For the text-containing cell, return its midpoint in [X, Y] coordinate format. 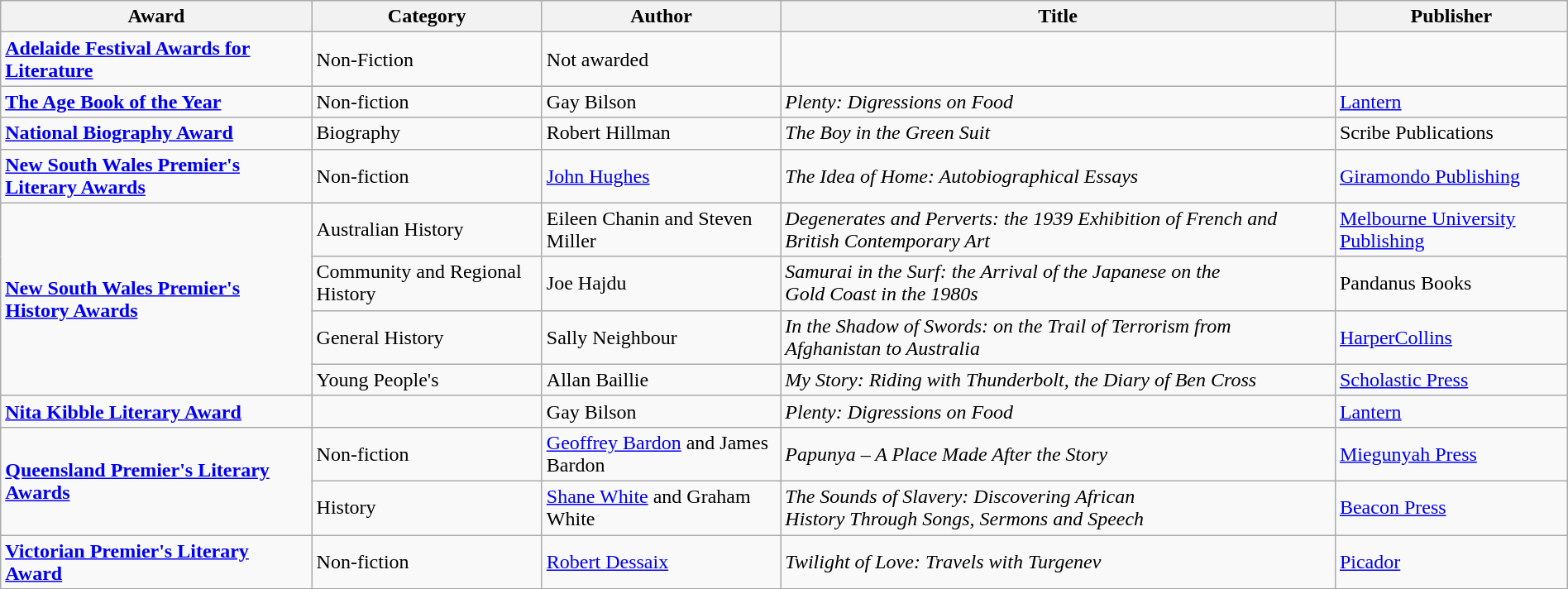
In the Shadow of Swords: on the Trail of Terrorism from Afghanistan to Australia [1059, 338]
Non-Fiction [427, 60]
Community and Regional History [427, 283]
The Sounds of Slavery: Discovering AfricanHistory Through Songs, Sermons and Speech [1059, 508]
Biography [427, 133]
Pandanus Books [1451, 283]
Nita Kibble Literary Award [156, 411]
Geoffrey Bardon and James Bardon [661, 453]
Sally Neighbour [661, 338]
Adelaide Festival Awards for Literature [156, 60]
National Biography Award [156, 133]
The Boy in the Green Suit [1059, 133]
Robert Hillman [661, 133]
Scholastic Press [1451, 380]
HarperCollins [1451, 338]
The Age Book of the Year [156, 102]
New South Wales Premier's History Awards [156, 299]
John Hughes [661, 175]
The Idea of Home: Autobiographical Essays [1059, 175]
Miegunyah Press [1451, 453]
Picador [1451, 561]
Joe Hajdu [661, 283]
Queensland Premier's Literary Awards [156, 481]
Papunya – A Place Made After the Story [1059, 453]
History [427, 508]
My Story: Riding with Thunderbolt, the Diary of Ben Cross [1059, 380]
Twilight of Love: Travels with Turgenev [1059, 561]
Shane White and Graham White [661, 508]
Victorian Premier's Literary Award [156, 561]
Title [1059, 17]
Not awarded [661, 60]
General History [427, 338]
New South Wales Premier's Literary Awards [156, 175]
Degenerates and Perverts: the 1939 Exhibition of French and British Contemporary Art [1059, 230]
Melbourne University Publishing [1451, 230]
Young People's [427, 380]
Beacon Press [1451, 508]
Author [661, 17]
Scribe Publications [1451, 133]
Robert Dessaix [661, 561]
Allan Baillie [661, 380]
Giramondo Publishing [1451, 175]
Category [427, 17]
Publisher [1451, 17]
Samurai in the Surf: the Arrival of the Japanese on theGold Coast in the 1980s [1059, 283]
Eileen Chanin and Steven Miller [661, 230]
Australian History [427, 230]
Award [156, 17]
